Provide the (x, y) coordinate of the cell's center where the given text is located.  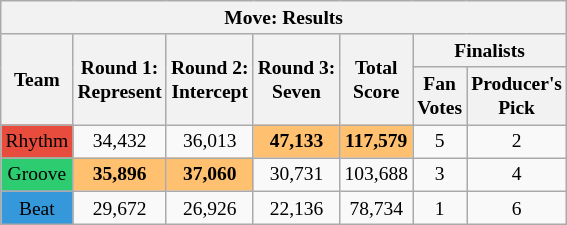
78,734 (376, 208)
Total Score (376, 80)
6 (517, 208)
22,136 (296, 208)
35,896 (120, 174)
34,432 (120, 142)
2 (517, 142)
Beat (37, 208)
47,133 (296, 142)
36,013 (210, 142)
Fan Votes (440, 96)
Groove (37, 174)
30,731 (296, 174)
103,688 (376, 174)
Team (37, 80)
37,060 (210, 174)
4 (517, 174)
Round 3: Seven (296, 80)
29,672 (120, 208)
Producer's Pick (517, 96)
Round 2: Intercept (210, 80)
117,579 (376, 142)
Rhythm (37, 142)
5 (440, 142)
26,926 (210, 208)
1 (440, 208)
Round 1: Represent (120, 80)
3 (440, 174)
Move: Results (284, 18)
Finalists (490, 50)
